Capture the cell that displays the provided text and extract its (x, y) central coordinate. 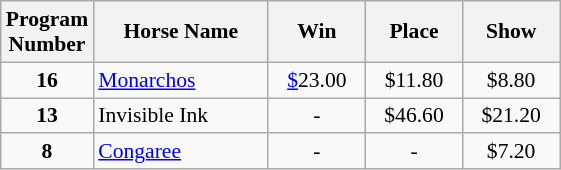
$8.80 (512, 80)
Invisible Ink (180, 116)
Show (512, 32)
$21.20 (512, 116)
$23.00 (316, 80)
8 (47, 152)
Place (414, 32)
$7.20 (512, 152)
13 (47, 116)
Monarchos (180, 80)
Win (316, 32)
Congaree (180, 152)
ProgramNumber (47, 32)
$46.60 (414, 116)
$11.80 (414, 80)
Horse Name (180, 32)
16 (47, 80)
